From the cell containing the given text, extract its center point as [X, Y] coordinate. 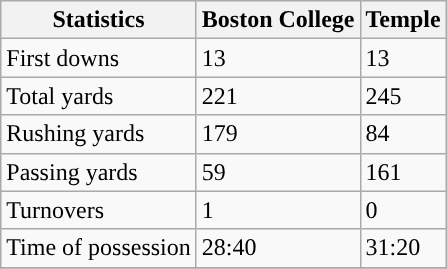
161 [403, 172]
28:40 [278, 248]
1 [278, 210]
First downs [99, 58]
221 [278, 96]
Statistics [99, 20]
Total yards [99, 96]
31:20 [403, 248]
Turnovers [99, 210]
Time of possession [99, 248]
84 [403, 134]
Rushing yards [99, 134]
Temple [403, 20]
Boston College [278, 20]
0 [403, 210]
179 [278, 134]
245 [403, 96]
59 [278, 172]
Passing yards [99, 172]
